Capture the cell that displays the provided text and extract its (X, Y) central coordinate. 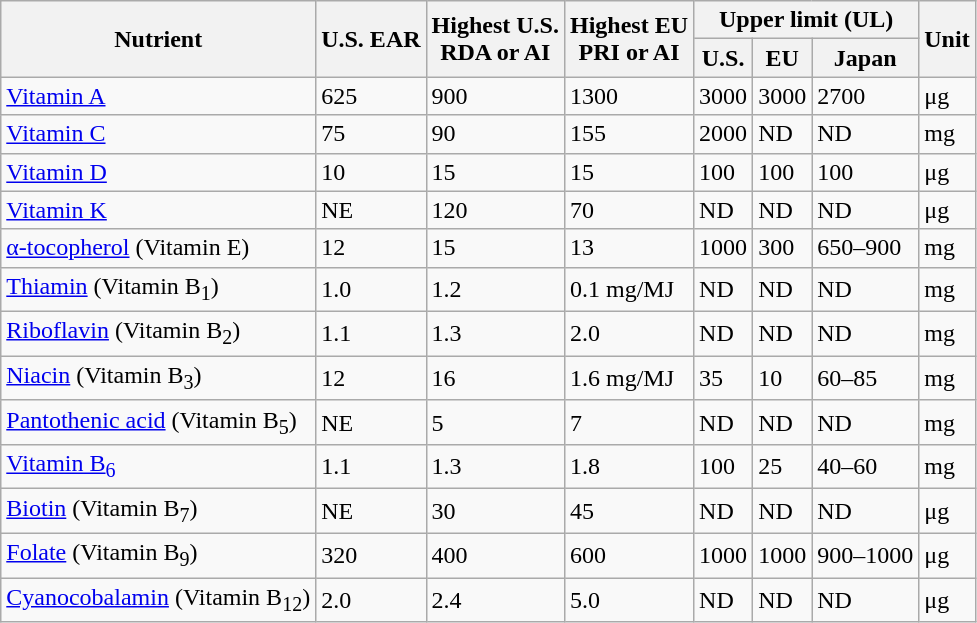
7 (628, 422)
1300 (628, 96)
40–60 (866, 467)
U.S. (724, 58)
70 (628, 210)
Riboflavin (Vitamin B2) (158, 334)
Cyanocobalamin (Vitamin B12) (158, 600)
1.6 mg/MJ (628, 378)
Vitamin D (158, 172)
16 (495, 378)
5 (495, 422)
Unit (947, 39)
625 (371, 96)
1.8 (628, 467)
900 (495, 96)
α-tocopherol (Vitamin E) (158, 248)
Vitamin B6 (158, 467)
Highest U.S.RDA or AI (495, 39)
Highest EUPRI or AI (628, 39)
Vitamin A (158, 96)
90 (495, 134)
30 (495, 511)
Folate (Vitamin B9) (158, 555)
Biotin (Vitamin B7) (158, 511)
45 (628, 511)
U.S. EAR (371, 39)
75 (371, 134)
0.1 mg/MJ (628, 289)
35 (724, 378)
Thiamin (Vitamin B1) (158, 289)
Japan (866, 58)
5.0 (628, 600)
650–900 (866, 248)
13 (628, 248)
320 (371, 555)
25 (782, 467)
2700 (866, 96)
1.2 (495, 289)
2000 (724, 134)
120 (495, 210)
600 (628, 555)
300 (782, 248)
Pantothenic acid (Vitamin B5) (158, 422)
EU (782, 58)
Vitamin C (158, 134)
Nutrient (158, 39)
400 (495, 555)
155 (628, 134)
1.0 (371, 289)
60–85 (866, 378)
2.4 (495, 600)
900–1000 (866, 555)
Niacin (Vitamin B3) (158, 378)
Upper limit (UL) (806, 20)
Vitamin K (158, 210)
